Return the (x, y) coordinate for the center point of the cell that contains the specified text.  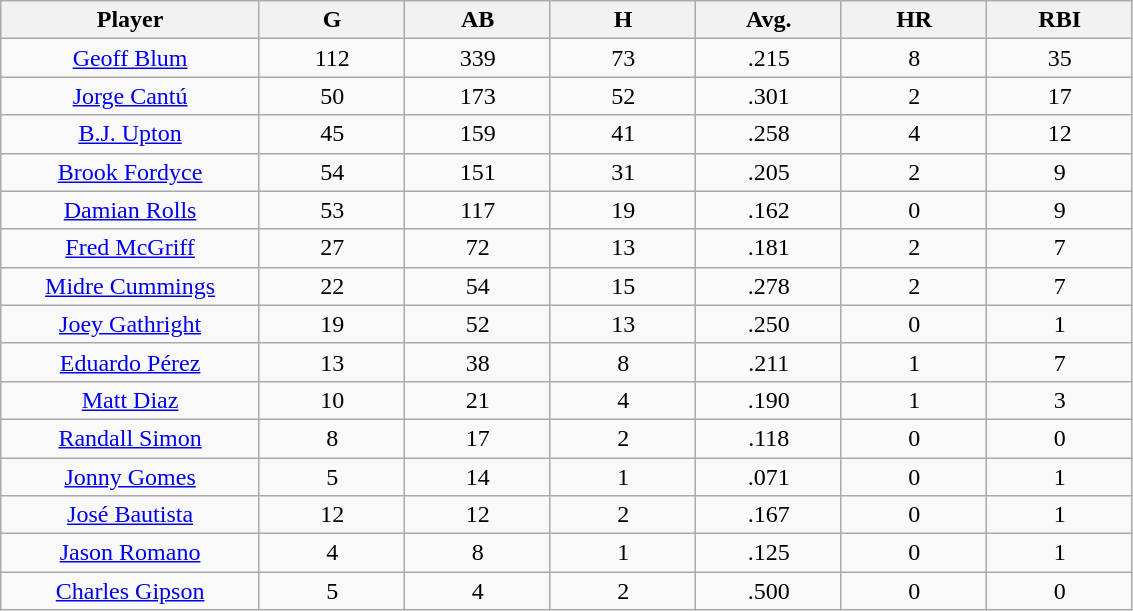
35 (1060, 58)
10 (332, 400)
G (332, 20)
Jonny Gomes (130, 477)
31 (623, 172)
.500 (769, 591)
Charles Gipson (130, 591)
.250 (769, 324)
Fred McGriff (130, 248)
Matt Diaz (130, 400)
Joey Gathright (130, 324)
339 (478, 58)
38 (478, 362)
50 (332, 96)
Geoff Blum (130, 58)
.071 (769, 477)
.205 (769, 172)
Player (130, 20)
.190 (769, 400)
Jason Romano (130, 553)
.215 (769, 58)
José Bautista (130, 515)
HR (914, 20)
.301 (769, 96)
53 (332, 210)
173 (478, 96)
Brook Fordyce (130, 172)
H (623, 20)
45 (332, 134)
22 (332, 286)
.278 (769, 286)
Jorge Cantú (130, 96)
21 (478, 400)
41 (623, 134)
.258 (769, 134)
.118 (769, 438)
27 (332, 248)
112 (332, 58)
Midre Cummings (130, 286)
Avg. (769, 20)
.181 (769, 248)
72 (478, 248)
.125 (769, 553)
159 (478, 134)
Damian Rolls (130, 210)
151 (478, 172)
15 (623, 286)
.162 (769, 210)
Eduardo Pérez (130, 362)
Randall Simon (130, 438)
117 (478, 210)
73 (623, 58)
.167 (769, 515)
3 (1060, 400)
AB (478, 20)
B.J. Upton (130, 134)
RBI (1060, 20)
14 (478, 477)
.211 (769, 362)
